Pinpoint the cell where the given text exists, returning its [X, Y] midpoint coordinate. 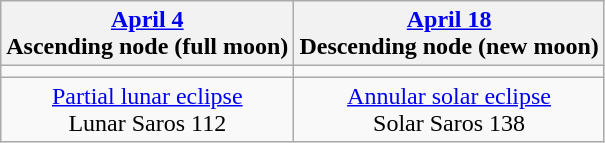
Partial lunar eclipseLunar Saros 112 [148, 110]
April 4Ascending node (full moon) [148, 34]
Annular solar eclipseSolar Saros 138 [449, 110]
April 18Descending node (new moon) [449, 34]
